Determine the (X, Y) coordinate at the center of the cell enclosing the given text.  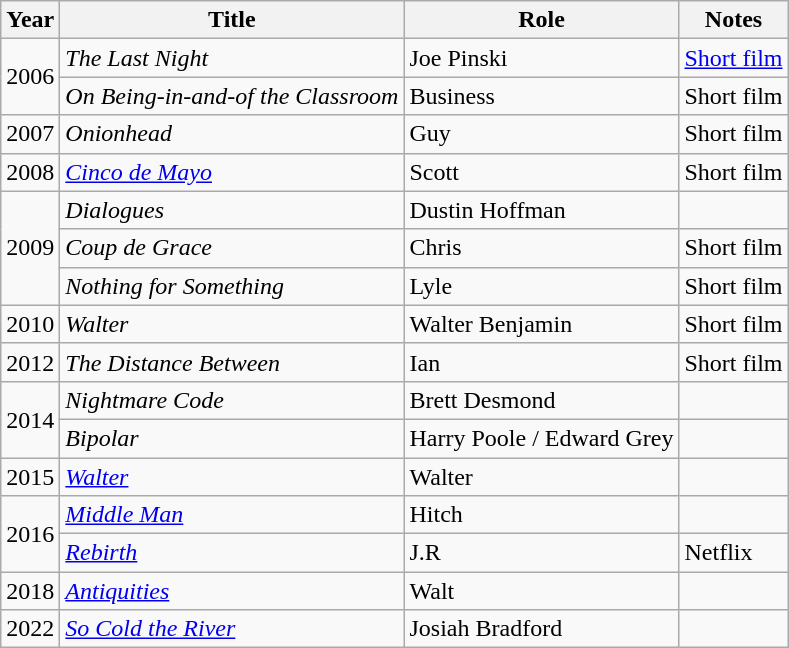
Onionhead (232, 134)
Scott (542, 172)
2010 (30, 324)
Walt (542, 591)
Brett Desmond (542, 400)
2016 (30, 534)
Dialogues (232, 210)
Title (232, 20)
Walter Benjamin (542, 324)
Cinco de Mayo (232, 172)
Coup de Grace (232, 248)
Chris (542, 248)
Year (30, 20)
Notes (734, 20)
The Distance Between (232, 362)
Guy (542, 134)
The Last Night (232, 58)
Netflix (734, 553)
2009 (30, 248)
2014 (30, 419)
Lyle (542, 286)
Middle Man (232, 515)
2006 (30, 77)
Antiquities (232, 591)
2007 (30, 134)
Joe Pinski (542, 58)
Josiah Bradford (542, 629)
2015 (30, 477)
Role (542, 20)
2018 (30, 591)
Dustin Hoffman (542, 210)
Nothing for Something (232, 286)
2022 (30, 629)
2012 (30, 362)
On Being-in-and-of the Classroom (232, 96)
2008 (30, 172)
Hitch (542, 515)
Nightmare Code (232, 400)
Rebirth (232, 553)
Business (542, 96)
So Cold the River (232, 629)
J.R (542, 553)
Bipolar (232, 438)
Ian (542, 362)
Harry Poole / Edward Grey (542, 438)
